Provide the [x, y] coordinate of the cell's center where the given text is located.  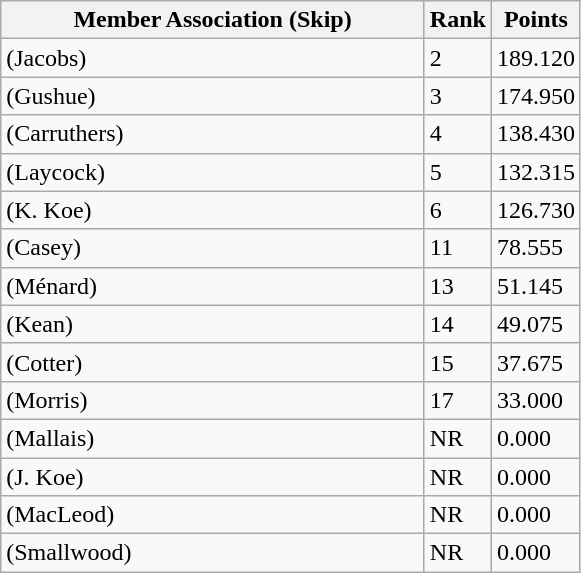
11 [458, 248]
Points [536, 20]
(K. Koe) [213, 210]
(Smallwood) [213, 553]
78.555 [536, 248]
17 [458, 400]
(Laycock) [213, 172]
(Kean) [213, 324]
(J. Koe) [213, 477]
189.120 [536, 58]
Member Association (Skip) [213, 20]
132.315 [536, 172]
15 [458, 362]
Rank [458, 20]
138.430 [536, 134]
(Casey) [213, 248]
14 [458, 324]
37.675 [536, 362]
2 [458, 58]
(Ménard) [213, 286]
(Morris) [213, 400]
(Gushue) [213, 96]
6 [458, 210]
5 [458, 172]
126.730 [536, 210]
33.000 [536, 400]
(Carruthers) [213, 134]
(Mallais) [213, 438]
51.145 [536, 286]
49.075 [536, 324]
3 [458, 96]
174.950 [536, 96]
(Jacobs) [213, 58]
(Cotter) [213, 362]
(MacLeod) [213, 515]
4 [458, 134]
13 [458, 286]
